Extract the [X, Y] coordinate from the center of the cell holding the provided text.  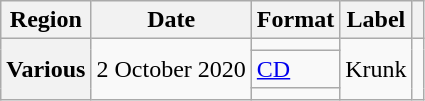
Region [46, 20]
Label [376, 20]
Various [46, 69]
Format [295, 20]
CD [295, 69]
Krunk [376, 69]
Date [171, 20]
2 October 2020 [171, 69]
